Extract the [x, y] coordinate from the center of the cell holding the provided text.  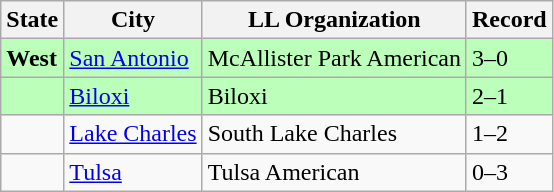
LL Organization [334, 20]
Record [509, 20]
McAllister Park American [334, 58]
Tulsa [133, 172]
3–0 [509, 58]
West [32, 58]
0–3 [509, 172]
South Lake Charles [334, 134]
Tulsa American [334, 172]
2–1 [509, 96]
San Antonio [133, 58]
State [32, 20]
1–2 [509, 134]
City [133, 20]
Lake Charles [133, 134]
